Determine the [x, y] coordinate at the center of the cell enclosing the given text.  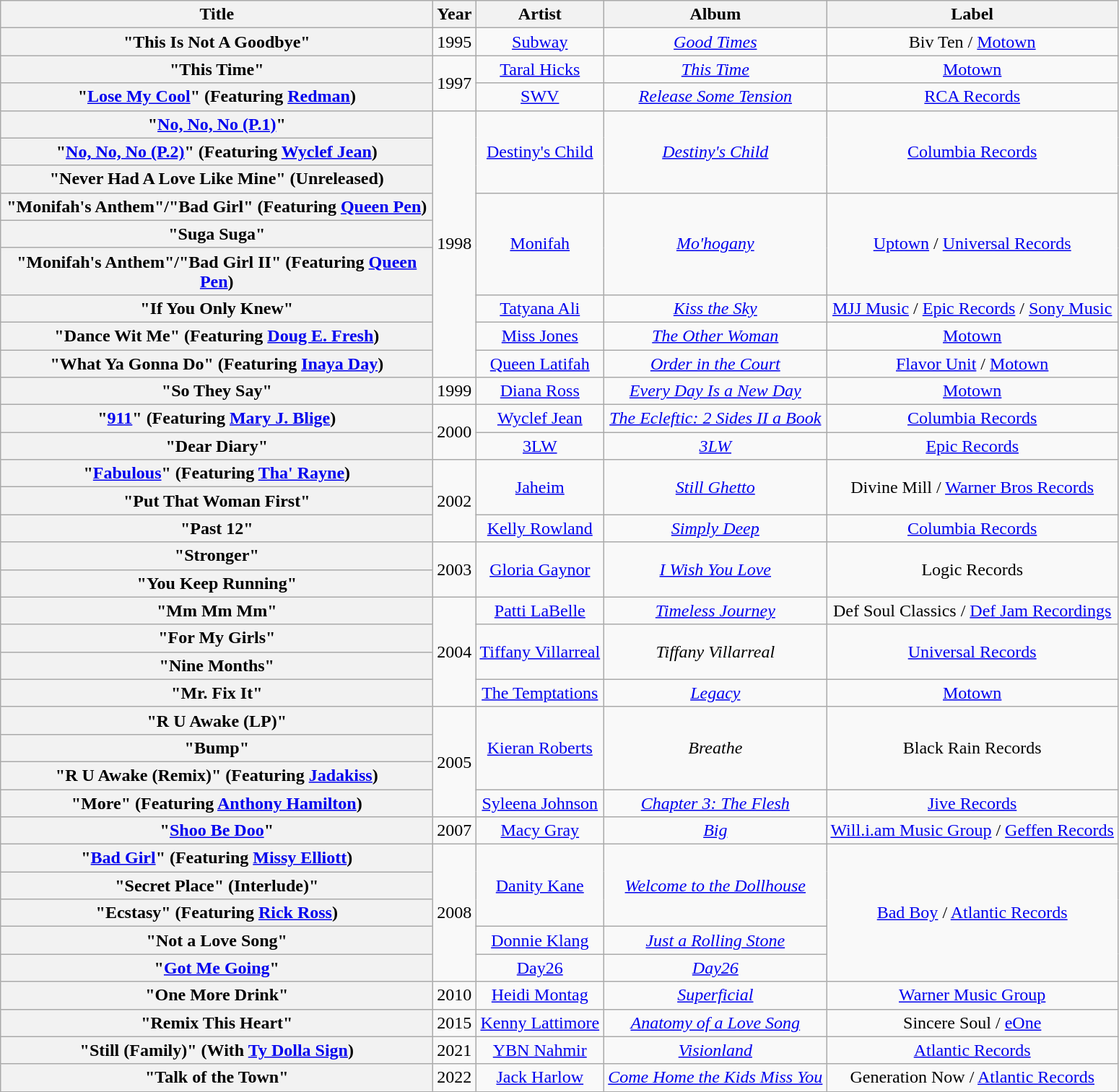
Generation Now / Atlantic Records [972, 1078]
"Past 12" [217, 528]
"Remix This Heart" [217, 1023]
Donnie Klang [540, 940]
Still Ghetto [715, 487]
Heidi Montag [540, 995]
Superficial [715, 995]
"For My Girls" [217, 638]
Gloria Gaynor [540, 569]
"Bump" [217, 748]
Uptown / Universal Records [972, 244]
Divine Mill / Warner Bros Records [972, 487]
Taral Hicks [540, 69]
"If You Only Knew" [217, 308]
Label [972, 14]
I Wish You Love [715, 569]
Legacy [715, 693]
2022 [455, 1078]
This Time [715, 69]
Visionland [715, 1050]
"R U Awake (LP)" [217, 720]
Universal Records [972, 652]
"Lose My Cool" (Featuring Redman) [217, 97]
Year [455, 14]
Biv Ten / Motown [972, 42]
Sincere Soul / eOne [972, 1023]
"What Ya Gonna Do" (Featuring Inaya Day) [217, 363]
1995 [455, 42]
"Mr. Fix It" [217, 693]
Logic Records [972, 569]
Wyclef Jean [540, 419]
1997 [455, 83]
Simply Deep [715, 528]
Epic Records [972, 446]
Kenny Lattimore [540, 1023]
Order in the Court [715, 363]
2010 [455, 995]
Atlantic Records [972, 1050]
RCA Records [972, 97]
Come Home the Kids Miss You [715, 1078]
Breathe [715, 748]
"Bad Girl" (Featuring Missy Elliott) [217, 858]
"Dear Diary" [217, 446]
"Shoo Be Doo" [217, 831]
2002 [455, 501]
SWV [540, 97]
Black Rain Records [972, 748]
"Secret Place" (Interlude)" [217, 886]
Jive Records [972, 803]
"Stronger" [217, 556]
"Mm Mm Mm" [217, 611]
Timeless Journey [715, 611]
"This Is Not A Goodbye" [217, 42]
Anatomy of a Love Song [715, 1023]
"You Keep Running" [217, 583]
"Talk of the Town" [217, 1078]
"911" (Featuring Mary J. Blige) [217, 419]
2005 [455, 761]
Jaheim [540, 487]
"Still (Family)" (With Ty Dolla Sign) [217, 1050]
"No, No, No (P.2)" (Featuring Wyclef Jean) [217, 152]
Miss Jones [540, 336]
"Monifah's Anthem"/"Bad Girl" (Featuring Queen Pen) [217, 206]
Flavor Unit / Motown [972, 363]
Macy Gray [540, 831]
Big [715, 831]
"Got Me Going" [217, 968]
Will.i.am Music Group / Geffen Records [972, 831]
2007 [455, 831]
2021 [455, 1050]
2000 [455, 432]
"Never Had A Love Like Mine" (Unreleased) [217, 179]
The Ecleftic: 2 Sides II a Book [715, 419]
Title [217, 14]
"Fabulous" (Featuring Tha' Rayne) [217, 473]
MJJ Music / Epic Records / Sony Music [972, 308]
Welcome to the Dollhouse [715, 886]
Good Times [715, 42]
Diana Ross [540, 391]
Artist [540, 14]
"Monifah's Anthem"/"Bad Girl II" (Featuring Queen Pen) [217, 271]
Kelly Rowland [540, 528]
Just a Rolling Stone [715, 940]
YBN Nahmir [540, 1050]
"No, No, No (P.1)" [217, 124]
Every Day Is a New Day [715, 391]
The Temptations [540, 693]
"So They Say" [217, 391]
"Not a Love Song" [217, 940]
"Nine Months" [217, 665]
Warner Music Group [972, 995]
1999 [455, 391]
2004 [455, 652]
"Ecstasy" (Featuring Rick Ross) [217, 913]
Chapter 3: The Flesh [715, 803]
Monifah [540, 244]
Release Some Tension [715, 97]
Kieran Roberts [540, 748]
Album [715, 14]
"R U Awake (Remix)" (Featuring Jadakiss) [217, 775]
"One More Drink" [217, 995]
Queen Latifah [540, 363]
Danity Kane [540, 886]
1998 [455, 244]
"This Time" [217, 69]
"More" (Featuring Anthony Hamilton) [217, 803]
Def Soul Classics / Def Jam Recordings [972, 611]
Syleena Johnson [540, 803]
The Other Woman [715, 336]
"Dance Wit Me" (Featuring Doug E. Fresh) [217, 336]
2008 [455, 913]
"Put That Woman First" [217, 501]
2003 [455, 569]
Mo'hogany [715, 244]
Subway [540, 42]
Bad Boy / Atlantic Records [972, 913]
Jack Harlow [540, 1078]
Tatyana Ali [540, 308]
Kiss the Sky [715, 308]
"Suga Suga" [217, 234]
2015 [455, 1023]
Patti LaBelle [540, 611]
